Return the [X, Y] coordinate for the center point of the cell that contains the specified text.  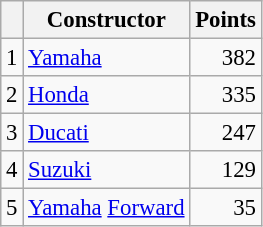
Honda [106, 95]
Constructor [106, 20]
382 [226, 58]
2 [12, 95]
335 [226, 95]
129 [226, 170]
1 [12, 58]
247 [226, 133]
Suzuki [106, 170]
5 [12, 208]
Yamaha [106, 58]
Yamaha Forward [106, 208]
4 [12, 170]
Points [226, 20]
35 [226, 208]
3 [12, 133]
Ducati [106, 133]
